Output the (X, Y) coordinate of the center of the cell containing the given text.  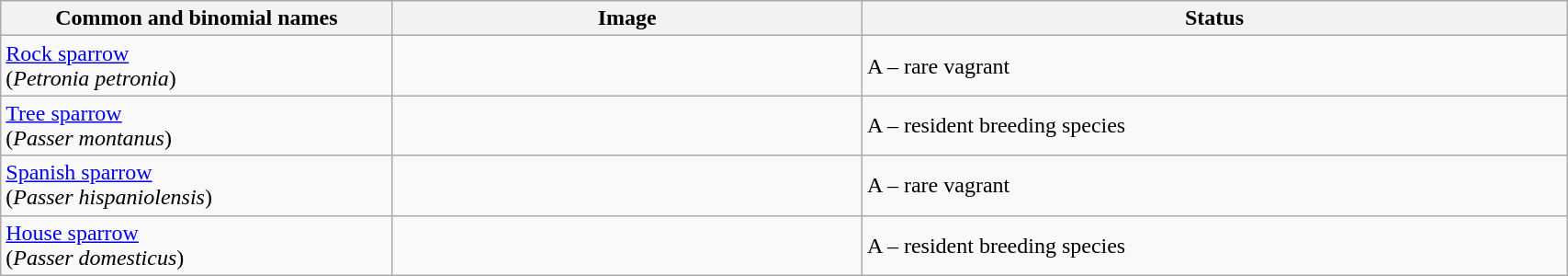
Spanish sparrow(Passer hispaniolensis) (197, 186)
House sparrow(Passer domesticus) (197, 245)
Common and binomial names (197, 18)
Rock sparrow(Petronia petronia) (197, 66)
Tree sparrow(Passer montanus) (197, 125)
Image (626, 18)
Status (1214, 18)
